Search for the cell housing the specified text and yield its [x, y] center coordinate. 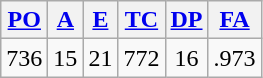
E [100, 20]
16 [186, 58]
.973 [234, 58]
PO [24, 20]
TC [142, 20]
A [66, 20]
DP [186, 20]
FA [234, 20]
772 [142, 58]
15 [66, 58]
21 [100, 58]
736 [24, 58]
